Detect which cell encompasses the target text, then output its (x, y) center coordinate. 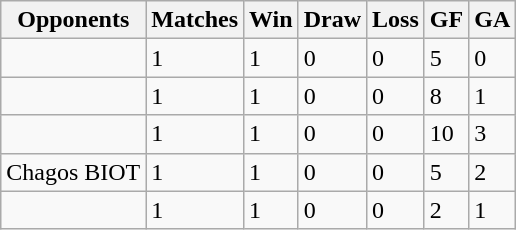
Loss (396, 20)
GA (492, 20)
8 (446, 96)
Matches (195, 20)
Chagos BIOT (74, 172)
Win (272, 20)
3 (492, 134)
10 (446, 134)
GF (446, 20)
Draw (332, 20)
Opponents (74, 20)
